Extract the (X, Y) coordinate from the center of the cell holding the provided text.  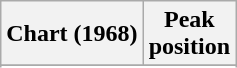
Peak position (189, 34)
Chart (1968) (72, 34)
